Determine the (X, Y) coordinate at the center of the cell enclosing the given text.  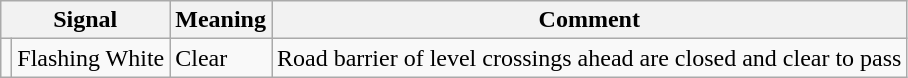
Road barrier of level crossings ahead are closed and clear to pass (590, 58)
Flashing White (91, 58)
Comment (590, 20)
Clear (221, 58)
Signal (86, 20)
Meaning (221, 20)
